Detect which cell encompasses the target text, then output its [x, y] center coordinate. 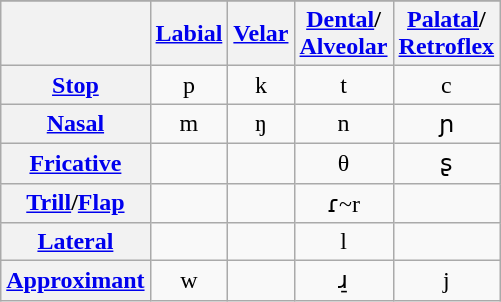
n [344, 124]
Lateral [76, 242]
Fricative [76, 163]
ŋ [261, 124]
c [446, 85]
Nasal [76, 124]
l [344, 242]
t [344, 85]
ʂ [446, 163]
ɲ [446, 124]
Labial [189, 34]
Palatal/Retroflex [446, 34]
ɹ̠ [344, 281]
ɾ~r [344, 203]
θ [344, 163]
j [446, 281]
m [189, 124]
Approximant [76, 281]
Stop [76, 85]
Dental/Alveolar [344, 34]
p [189, 85]
w [189, 281]
Velar [261, 34]
k [261, 85]
Trill/Flap [76, 203]
